Provide the [x, y] coordinate of the cell's center where the given text is located.  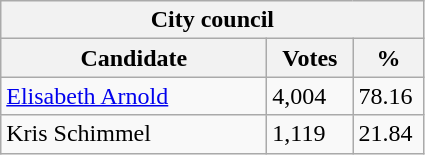
City council [212, 20]
Candidate [134, 58]
1,119 [310, 134]
Votes [310, 58]
Kris Schimmel [134, 134]
Elisabeth Arnold [134, 96]
78.16 [388, 96]
% [388, 58]
4,004 [310, 96]
21.84 [388, 134]
